Pinpoint the cell where the given text exists, returning its (X, Y) midpoint coordinate. 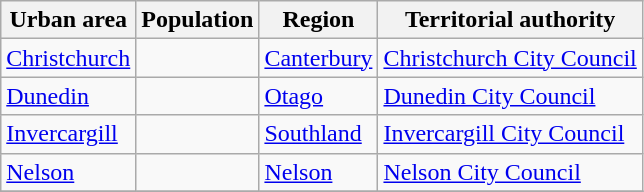
Urban area (68, 20)
Dunedin (68, 96)
Christchurch City Council (510, 58)
Otago (318, 96)
Dunedin City Council (510, 96)
Canterbury (318, 58)
Southland (318, 134)
Invercargill (68, 134)
Population (198, 20)
Invercargill City Council (510, 134)
Region (318, 20)
Christchurch (68, 58)
Nelson City Council (510, 172)
Territorial authority (510, 20)
